Detect which cell encompasses the target text, then output its (X, Y) center coordinate. 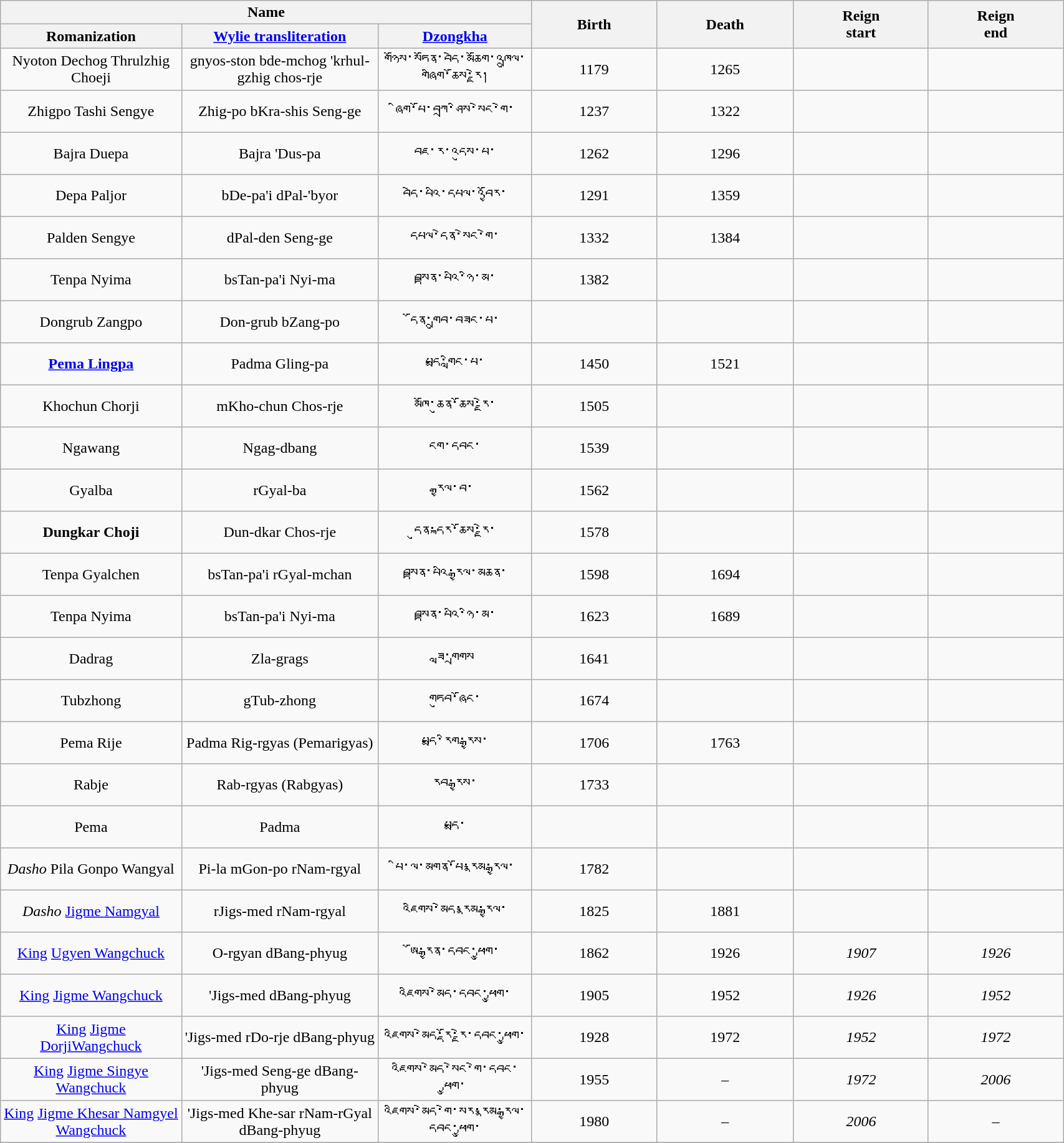
དཔལ་དེན་སེང་གེ་ (455, 238)
པི་ལ་མགན་པོ་རྣམ་རྒྱལ་ (455, 869)
1505 (594, 406)
Rab-rgyas (Rabgyas) (279, 784)
1689 (725, 616)
'Jigs-med rDo-rje dBang-phyug (279, 1037)
འཇིགས་མེད་སེང་གེ་དབང་ཕྱུག་ (455, 1079)
rGyal-ba (279, 490)
'Jigs-med dBang-phyug (279, 995)
bsTan-pa'i rGyal-mchan (279, 574)
1862 (594, 953)
གཏུབ་ཞོང་ (455, 700)
1237 (594, 111)
པདྨ་ (455, 827)
དུན་དྐར་ཆོས་རྗེ་ (455, 532)
འཇིགས་མེད་གེ་སར་རྣམ་རྒྱལ་དབང་ཕྱུག་ (455, 1121)
རྒྱལ་བ་ (455, 490)
བསྟན་པའི་རྒྱལ་མཆན་ (455, 574)
1763 (725, 743)
Rabje (91, 784)
Name (266, 12)
1382 (594, 279)
Khochun Chorji (91, 406)
gTub-zhong (279, 700)
རབ་རྒྱས་ (455, 784)
King Jigme Singye Wangchuck (91, 1079)
Palden Sengye (91, 238)
1907 (861, 953)
ཨོ་རྒྱན་དབང་ཕྱུག་ (455, 953)
Tubzhong (91, 700)
Dasho Jigme Namgyal (91, 911)
King Jigme DorjiWangchuck (91, 1037)
Dasho Pila Gonpo Wangyal (91, 869)
1521 (725, 364)
dPal-den Seng-ge (279, 238)
1905 (594, 995)
མཁོ་ཆུན་ཆོས་རྗེ་ (455, 406)
Zhig-po bKra-shis Seng-ge (279, 111)
Death (725, 24)
Depa Paljor (91, 195)
1674 (594, 700)
ཞིག་པོ་བཀྲ་ཤིས་སེང་གེ་ (455, 111)
1262 (594, 153)
Bajra Duepa (91, 153)
Dzongkha (455, 36)
1562 (594, 490)
Bajra 'Dus-pa (279, 153)
འཇིགས་མེད་དབང་ཕྱུག་ (455, 995)
1641 (594, 658)
Dungkar Choji (91, 532)
Pema Lingpa (91, 364)
Don-grub bZang-po (279, 322)
པདྨ་གླིང་པ་ (455, 364)
1578 (594, 532)
Zla-grags (279, 658)
གཉོས་སཏོན་བདེ་མཆོག་འཁྲུལ་གཞིག་ཆོས་རྗེ། (455, 69)
ངག་དབང་ (455, 448)
King Ugyen Wangchuck (91, 953)
Dadrag (91, 658)
Romanization (91, 36)
1928 (594, 1037)
1980 (594, 1121)
'Jigs-med Khe-sar rNam-rGyal dBang-phyug (279, 1121)
1384 (725, 238)
1322 (725, 111)
Pema Rije (91, 743)
Zhigpo Tashi Sengye (91, 111)
Reignstart (861, 24)
Birth (594, 24)
1265 (725, 69)
1733 (594, 784)
བཇ་ར་འདུས་པ་ (455, 153)
Reignend (995, 24)
1539 (594, 448)
1291 (594, 195)
Padma (279, 827)
Ngag-dbang (279, 448)
1881 (725, 911)
Gyalba (91, 490)
དོན་གྲུབ་བཟང་པ་ (455, 322)
བདེ་པའི་དཔལ་འབྱོར་ (455, 195)
Padma Gling-pa (279, 364)
Dongrub Zangpo (91, 322)
པདྨ་རིག་རྒྱས་ (455, 743)
1825 (594, 911)
1694 (725, 574)
gnyos-ston bde-mchog 'krhul-gzhig chos-rje (279, 69)
Wylie transliteration (279, 36)
1179 (594, 69)
mKho-chun Chos-rje (279, 406)
འཇིགས་མེད་རྣམ་རྒྱལ་ (455, 911)
Pema (91, 827)
O-rgyan dBang-phyug (279, 953)
Ngawang (91, 448)
1450 (594, 364)
King Jigme Wangchuck (91, 995)
1359 (725, 195)
1296 (725, 153)
Pi-la mGon-po rNam-rgyal (279, 869)
ཟླ་གྲགས (455, 658)
1955 (594, 1079)
1598 (594, 574)
bDe-pa'i dPal-'byor (279, 195)
'Jigs-med Seng-ge dBang-phyug (279, 1079)
Nyoton Dechog Thrulzhig Choeji (91, 69)
Tenpa Gyalchen (91, 574)
rJigs-med rNam-rgyal (279, 911)
1782 (594, 869)
King Jigme Khesar Namgyel Wangchuck (91, 1121)
Dun-dkar Chos-rje (279, 532)
འཇིགས་མེད་རྡོ་རྗེ་དབང་ཕྱུག་ (455, 1037)
1706 (594, 743)
1332 (594, 238)
Padma Rig-rgyas (Pemarigyas) (279, 743)
1623 (594, 616)
